Locate the cell with the specified text and output its (x, y) center coordinate. 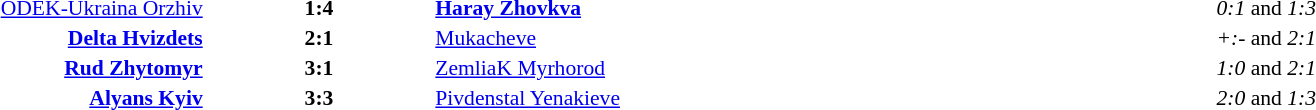
3:1 (320, 68)
ZemliaK Myrhorod (623, 68)
Mukacheve (623, 38)
2:1 (320, 38)
